Determine the (x, y) coordinate at the center of the cell enclosing the given text.  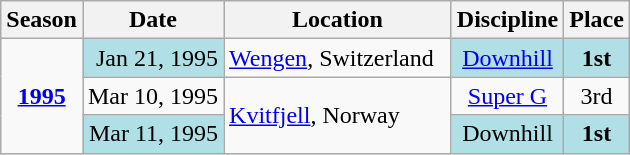
Discipline (507, 20)
Season (42, 20)
Place (597, 20)
Super G (507, 96)
Date (152, 20)
1995 (42, 96)
Jan 21, 1995 (152, 58)
3rd (597, 96)
Kvitfjell, Norway (338, 115)
Mar 11, 1995 (152, 134)
Location (338, 20)
Mar 10, 1995 (152, 96)
Wengen, Switzerland (338, 58)
